Capture the cell that displays the provided text and extract its (X, Y) central coordinate. 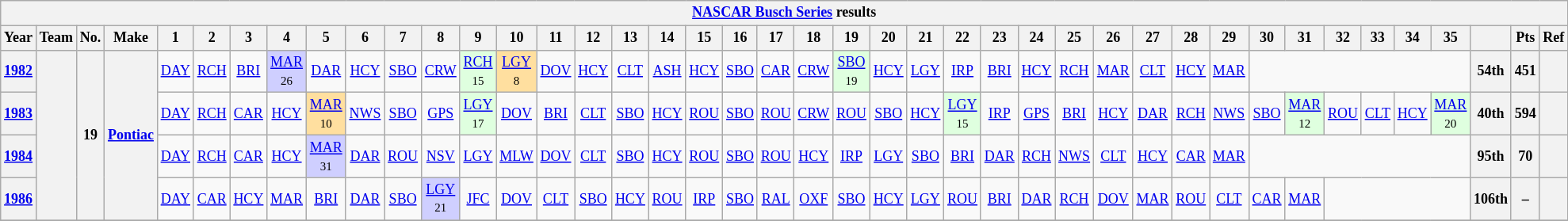
LGY15 (962, 114)
26 (1113, 38)
106th (1491, 199)
Team (55, 38)
– (1525, 199)
RAL (775, 199)
14 (667, 38)
8 (441, 38)
28 (1191, 38)
MAR31 (326, 156)
27 (1153, 38)
23 (999, 38)
5 (326, 38)
1986 (19, 199)
40th (1491, 114)
34 (1413, 38)
LGY8 (517, 71)
21 (926, 38)
1982 (19, 71)
13 (631, 38)
24 (1037, 38)
12 (593, 38)
Pontiac (132, 135)
2 (212, 38)
MAR26 (287, 71)
17 (775, 38)
70 (1525, 156)
1984 (19, 156)
Year (19, 38)
JFC (478, 199)
31 (1305, 38)
4 (287, 38)
Pts (1525, 38)
95th (1491, 156)
29 (1230, 38)
10 (517, 38)
NSV (441, 156)
54th (1491, 71)
1983 (19, 114)
LGY17 (478, 114)
MLW (517, 156)
RCH15 (478, 71)
16 (740, 38)
15 (704, 38)
1 (175, 38)
20 (888, 38)
6 (365, 38)
30 (1267, 38)
MAR20 (1451, 114)
9 (478, 38)
32 (1343, 38)
ASH (667, 71)
11 (556, 38)
33 (1378, 38)
35 (1451, 38)
NASCAR Busch Series results (785, 13)
7 (403, 38)
22 (962, 38)
3 (249, 38)
594 (1525, 114)
451 (1525, 71)
MAR12 (1305, 114)
No. (90, 38)
Ref (1554, 38)
MAR10 (326, 114)
Make (132, 38)
SBO19 (851, 71)
OXF (813, 199)
18 (813, 38)
LGY21 (441, 199)
25 (1075, 38)
